Find where the given text appears and provide that cell's center as [X, Y] coordinate. 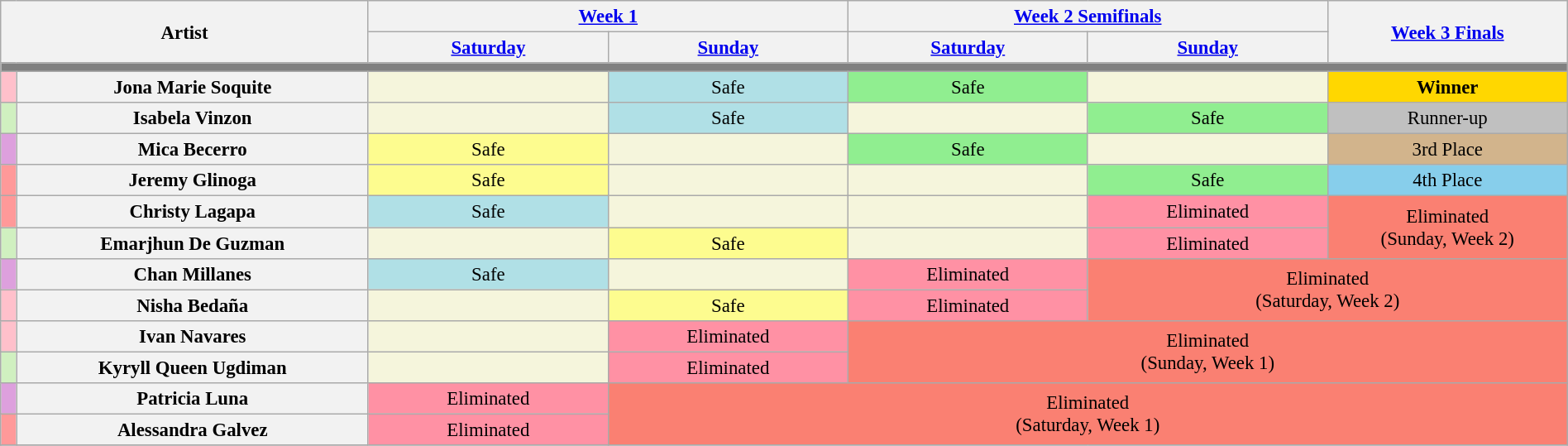
Jona Marie Soquite [192, 88]
Alessandra Galvez [192, 429]
Chan Millanes [192, 274]
Jeremy Glinoga [192, 181]
Artist [185, 31]
Eliminated (Sunday, Week 2) [1447, 227]
Mica Becerro [192, 150]
Eliminated (Saturday, Week 2) [1327, 290]
Week 1 [608, 17]
Eliminated (Sunday, Week 1) [1207, 351]
Patricia Luna [192, 399]
Emarjhun De Guzman [192, 243]
3rd Place [1447, 150]
Week 3 Finals [1447, 31]
4th Place [1447, 181]
Ivan Navares [192, 336]
Nisha Bedaña [192, 305]
Kyryll Queen Ugdiman [192, 367]
Isabela Vinzon [192, 118]
Week 2 Semifinals [1088, 17]
Eliminated (Saturday, Week 1) [1088, 414]
Runner-up [1447, 118]
Winner [1447, 88]
Christy Lagapa [192, 212]
